Return the [x, y] coordinate for the center point of the cell that contains the specified text.  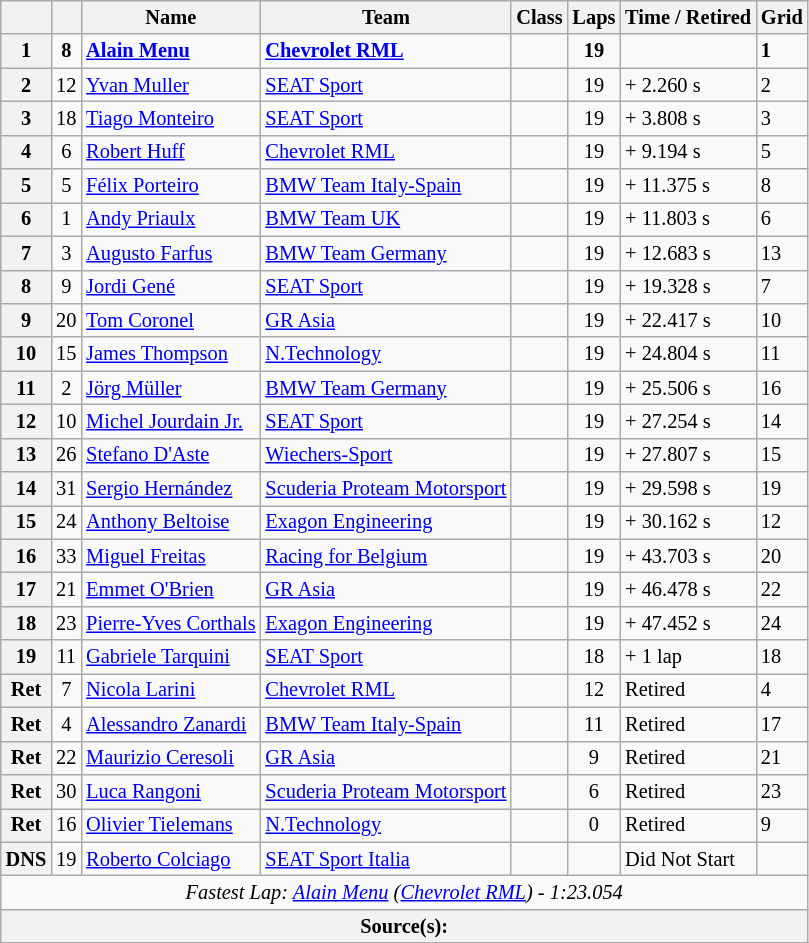
+ 11.375 s [688, 186]
+ 12.683 s [688, 253]
+ 22.417 s [688, 320]
+ 2.260 s [688, 85]
+ 30.162 s [688, 522]
Tiago Monteiro [170, 118]
+ 43.703 s [688, 556]
Alain Menu [170, 51]
+ 9.194 s [688, 152]
+ 24.804 s [688, 354]
Source(s): [404, 926]
Class [539, 17]
Did Not Start [688, 859]
Racing for Belgium [386, 556]
Yvan Muller [170, 85]
Maurizio Ceresoli [170, 758]
31 [66, 489]
Grid [782, 17]
Team [386, 17]
BMW Team UK [386, 219]
Jörg Müller [170, 388]
+ 27.807 s [688, 455]
+ 46.478 s [688, 589]
Miguel Freitas [170, 556]
+ 29.598 s [688, 489]
Robert Huff [170, 152]
Alessandro Zanardi [170, 724]
Michel Jourdain Jr. [170, 421]
+ 27.254 s [688, 421]
Wiechers-Sport [386, 455]
Time / Retired [688, 17]
Emmet O'Brien [170, 589]
+ 1 lap [688, 657]
30 [66, 791]
Augusto Farfus [170, 253]
Tom Coronel [170, 320]
Laps [594, 17]
Stefano D'Aste [170, 455]
Andy Priaulx [170, 219]
SEAT Sport Italia [386, 859]
Pierre-Yves Corthals [170, 623]
0 [594, 825]
Fastest Lap: Alain Menu (Chevrolet RML) - 1:23.054 [404, 892]
Olivier Tielemans [170, 825]
+ 47.452 s [688, 623]
+ 11.803 s [688, 219]
Anthony Beltoise [170, 522]
+ 25.506 s [688, 388]
Nicola Larini [170, 690]
Luca Rangoni [170, 791]
+ 3.808 s [688, 118]
Jordi Gené [170, 287]
DNS [26, 859]
Sergio Hernández [170, 489]
Gabriele Tarquini [170, 657]
Roberto Colciago [170, 859]
Félix Porteiro [170, 186]
James Thompson [170, 354]
Name [170, 17]
33 [66, 556]
+ 19.328 s [688, 287]
26 [66, 455]
